Return the [x, y] coordinate for the center point of the cell that contains the specified text.  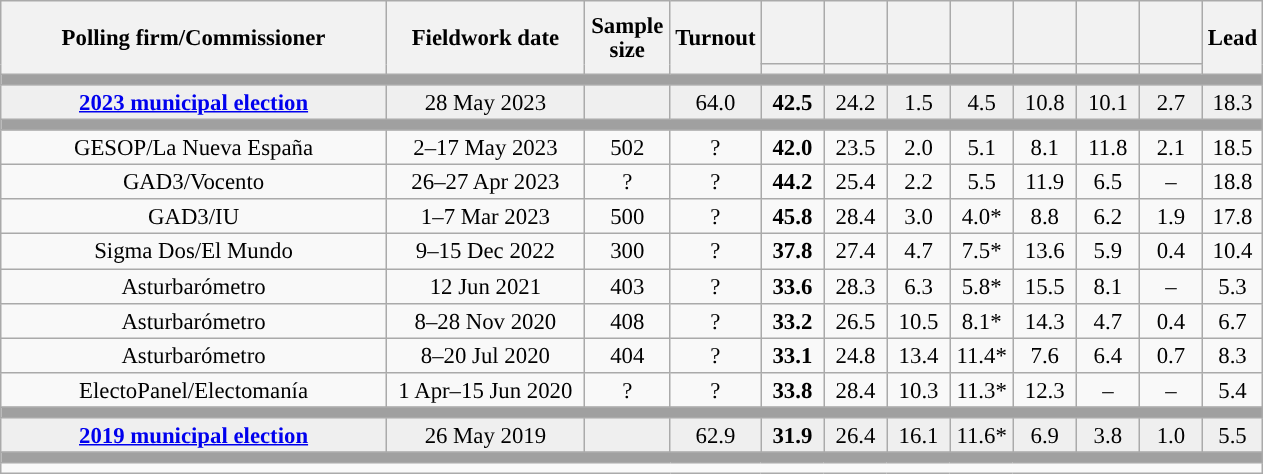
62.9 [716, 436]
11.4* [982, 356]
2.7 [1170, 102]
2–17 May 2023 [485, 148]
1.9 [1170, 218]
8–28 Nov 2020 [485, 320]
10.4 [1232, 252]
17.8 [1232, 218]
18.3 [1232, 102]
10.3 [918, 390]
31.9 [792, 436]
26 May 2019 [485, 436]
6.4 [1108, 356]
Lead [1232, 38]
28.3 [856, 286]
18.8 [1232, 182]
403 [627, 286]
2023 municipal election [194, 102]
1.0 [1170, 436]
11.6* [982, 436]
Polling firm/Commissioner [194, 38]
33.2 [792, 320]
5.1 [982, 148]
37.8 [792, 252]
10.5 [918, 320]
42.0 [792, 148]
25.4 [856, 182]
7.5* [982, 252]
11.9 [1044, 182]
5.8* [982, 286]
33.6 [792, 286]
8–20 Jul 2020 [485, 356]
5.4 [1232, 390]
10.8 [1044, 102]
27.4 [856, 252]
45.8 [792, 218]
408 [627, 320]
Sigma Dos/El Mundo [194, 252]
9–15 Dec 2022 [485, 252]
8.1* [982, 320]
404 [627, 356]
26–27 Apr 2023 [485, 182]
8.3 [1232, 356]
GAD3/Vocento [194, 182]
6.7 [1232, 320]
4.0* [982, 218]
28 May 2023 [485, 102]
11.3* [982, 390]
42.5 [792, 102]
0.7 [1170, 356]
502 [627, 148]
2.0 [918, 148]
2.1 [1170, 148]
44.2 [792, 182]
3.0 [918, 218]
14.3 [1044, 320]
Fieldwork date [485, 38]
10.1 [1108, 102]
24.8 [856, 356]
16.1 [918, 436]
26.4 [856, 436]
3.8 [1108, 436]
7.6 [1044, 356]
33.1 [792, 356]
13.6 [1044, 252]
GAD3/IU [194, 218]
1–7 Mar 2023 [485, 218]
4.5 [982, 102]
8.8 [1044, 218]
18.5 [1232, 148]
300 [627, 252]
23.5 [856, 148]
1.5 [918, 102]
6.3 [918, 286]
6.2 [1108, 218]
5.9 [1108, 252]
Turnout [716, 38]
6.9 [1044, 436]
ElectoPanel/Electomanía [194, 390]
6.5 [1108, 182]
13.4 [918, 356]
5.3 [1232, 286]
1 Apr–15 Jun 2020 [485, 390]
24.2 [856, 102]
12 Jun 2021 [485, 286]
11.8 [1108, 148]
2.2 [918, 182]
33.8 [792, 390]
26.5 [856, 320]
12.3 [1044, 390]
500 [627, 218]
15.5 [1044, 286]
2019 municipal election [194, 436]
Sample size [627, 38]
64.0 [716, 102]
GESOP/La Nueva España [194, 148]
